For the text-containing cell, return its midpoint in (x, y) coordinate format. 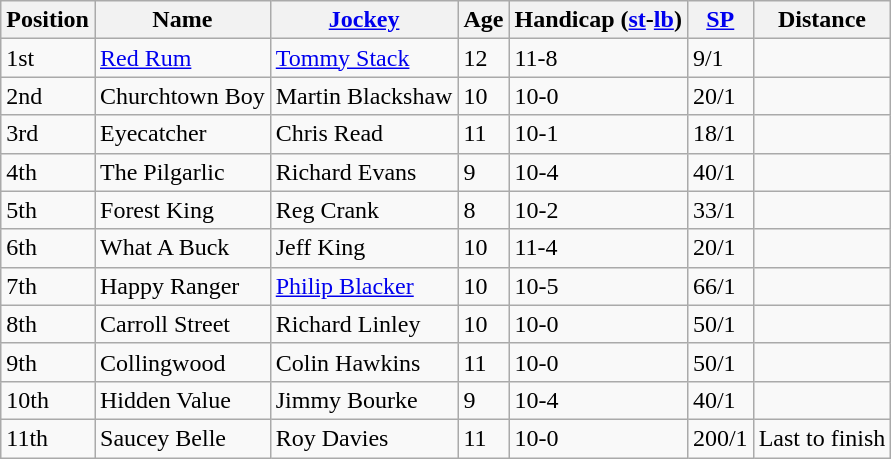
7th (48, 286)
200/1 (720, 438)
Jeff King (364, 248)
Name (182, 20)
3rd (48, 134)
SP (720, 20)
8 (484, 210)
Last to finish (822, 438)
10-1 (598, 134)
66/1 (720, 286)
9th (48, 362)
2nd (48, 96)
6th (48, 248)
The Pilgarlic (182, 172)
Position (48, 20)
10-2 (598, 210)
Hidden Value (182, 400)
4th (48, 172)
11th (48, 438)
Colin Hawkins (364, 362)
8th (48, 324)
Forest King (182, 210)
Jockey (364, 20)
Richard Evans (364, 172)
Martin Blackshaw (364, 96)
Red Rum (182, 58)
Handicap (st-lb) (598, 20)
Eyecatcher (182, 134)
9/1 (720, 58)
33/1 (720, 210)
5th (48, 210)
10th (48, 400)
Philip Blacker (364, 286)
1st (48, 58)
11-4 (598, 248)
Tommy Stack (364, 58)
What A Buck (182, 248)
10-5 (598, 286)
Jimmy Bourke (364, 400)
Churchtown Boy (182, 96)
Saucey Belle (182, 438)
Distance (822, 20)
11-8 (598, 58)
18/1 (720, 134)
Happy Ranger (182, 286)
Age (484, 20)
Richard Linley (364, 324)
Chris Read (364, 134)
Collingwood (182, 362)
12 (484, 58)
Carroll Street (182, 324)
Roy Davies (364, 438)
Reg Crank (364, 210)
